Search for the cell housing the specified text and yield its (x, y) center coordinate. 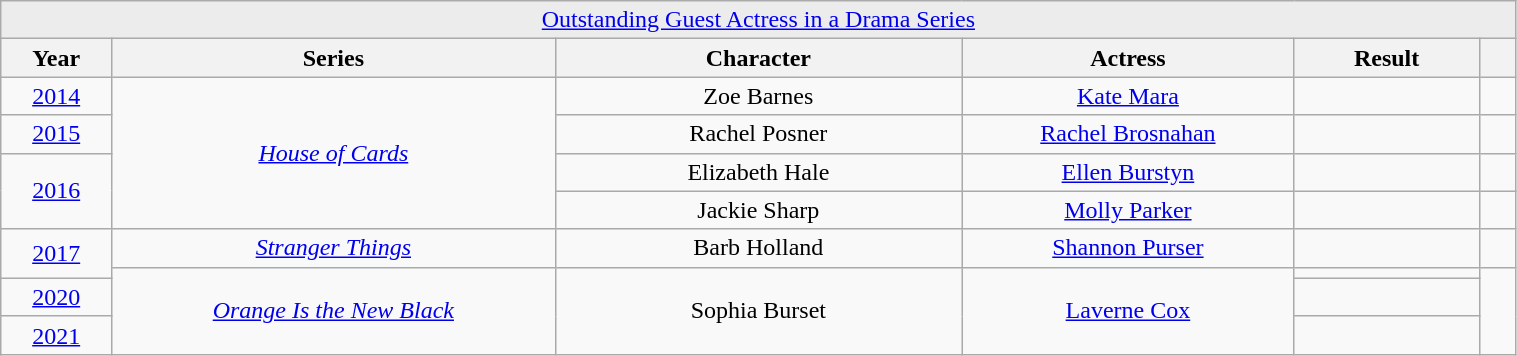
Orange Is the New Black (334, 310)
Ellen Burstyn (1128, 172)
Rachel Posner (758, 134)
2020 (56, 297)
Elizabeth Hale (758, 172)
Year (56, 58)
Rachel Brosnahan (1128, 134)
Stranger Things (334, 248)
Series (334, 58)
Outstanding Guest Actress in a Drama Series (758, 20)
2016 (56, 191)
Barb Holland (758, 248)
2021 (56, 335)
Sophia Burset (758, 310)
Zoe Barnes (758, 96)
Actress (1128, 58)
2014 (56, 96)
Molly Parker (1128, 210)
Shannon Purser (1128, 248)
Character (758, 58)
House of Cards (334, 153)
Result (1386, 58)
Laverne Cox (1128, 310)
Jackie Sharp (758, 210)
Kate Mara (1128, 96)
2017 (56, 254)
2015 (56, 134)
